Identify which cell holds the provided text, then report its [X, Y] central coordinate. 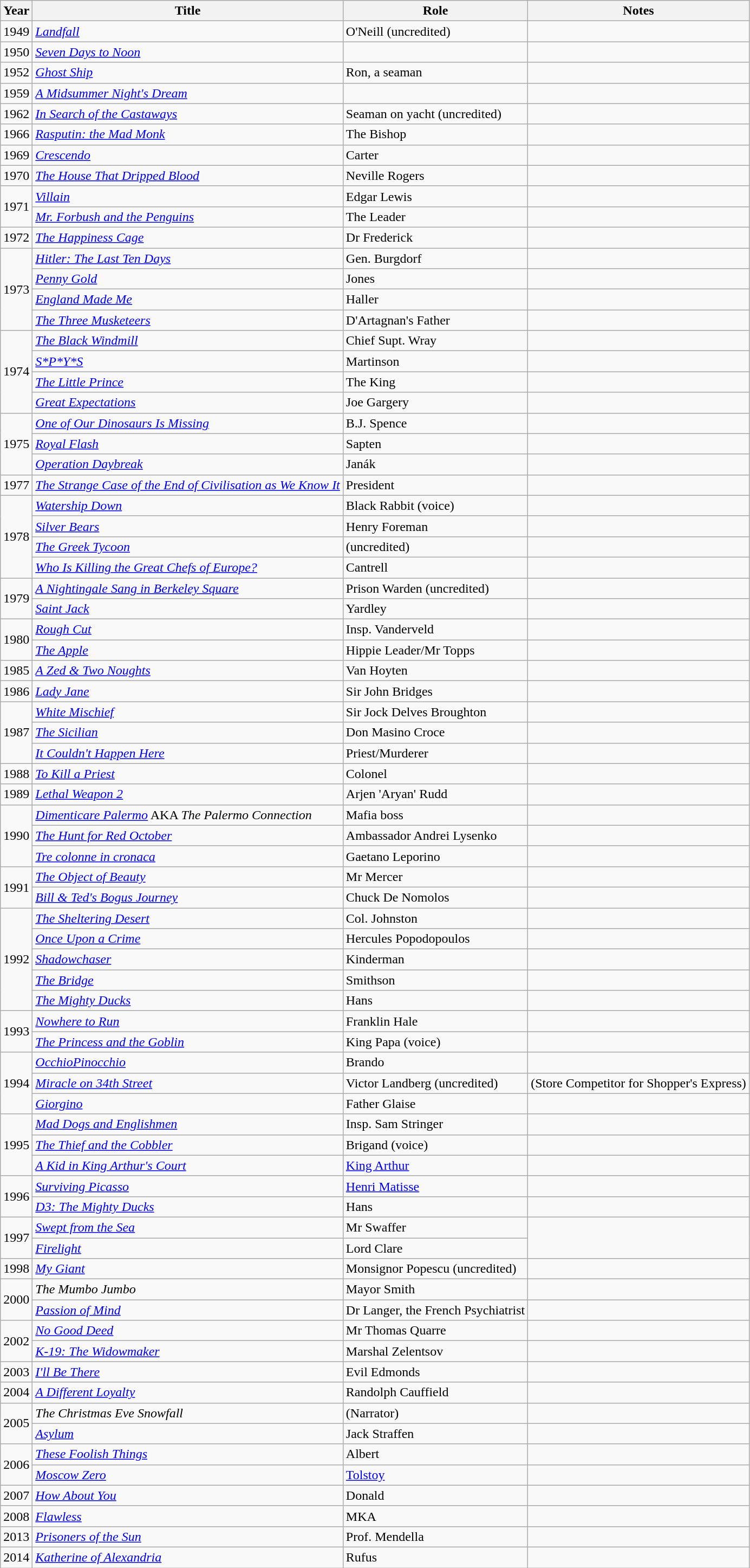
Mr. Forbush and the Penguins [188, 217]
Gaetano Leporino [435, 856]
Dr Frederick [435, 237]
King Papa (voice) [435, 1042]
Silver Bears [188, 526]
2004 [16, 1392]
My Giant [188, 1269]
1991 [16, 887]
1990 [16, 835]
1979 [16, 598]
2013 [16, 1537]
Surviving Picasso [188, 1186]
Landfall [188, 31]
Role [435, 11]
2003 [16, 1372]
Mayor Smith [435, 1290]
Arjen 'Aryan' Rudd [435, 794]
Joe Gargery [435, 403]
1993 [16, 1032]
Once Upon a Crime [188, 939]
2014 [16, 1557]
Smithson [435, 980]
A Kid in King Arthur's Court [188, 1165]
Dr Langer, the French Psychiatrist [435, 1310]
1985 [16, 671]
Miracle on 34th Street [188, 1083]
1962 [16, 114]
Donald [435, 1495]
1952 [16, 73]
Sir John Bridges [435, 691]
2000 [16, 1300]
The Bishop [435, 134]
Gen. Burgdorf [435, 258]
Marshal Zelentsov [435, 1351]
D3: The Mighty Ducks [188, 1207]
2005 [16, 1423]
President [435, 485]
Nowhere to Run [188, 1021]
Villain [188, 196]
It Couldn't Happen Here [188, 753]
1973 [16, 289]
Great Expectations [188, 403]
A Zed & Two Noughts [188, 671]
Lord Clare [435, 1248]
2006 [16, 1465]
The Bridge [188, 980]
England Made Me [188, 300]
Firelight [188, 1248]
1972 [16, 237]
Shadowchaser [188, 960]
Don Masino Croce [435, 733]
White Mischief [188, 712]
Tre colonne in cronaca [188, 856]
Chief Supt. Wray [435, 341]
The Object of Beauty [188, 877]
2008 [16, 1516]
O'Neill (uncredited) [435, 31]
1997 [16, 1237]
The Three Musketeers [188, 320]
The Apple [188, 650]
Janák [435, 464]
Haller [435, 300]
Randolph Cauffield [435, 1392]
Dimenticare Palermo AKA The Palermo Connection [188, 815]
Evil Edmonds [435, 1372]
I'll Be There [188, 1372]
Henri Matisse [435, 1186]
Father Glaise [435, 1104]
1994 [16, 1083]
Mr Swaffer [435, 1227]
Rasputin: the Mad Monk [188, 134]
The Leader [435, 217]
One of Our Dinosaurs Is Missing [188, 423]
Mad Dogs and Englishmen [188, 1124]
Swept from the Sea [188, 1227]
Tolstoy [435, 1475]
Seaman on yacht (uncredited) [435, 114]
Giorgino [188, 1104]
Lady Jane [188, 691]
Neville Rogers [435, 176]
The Hunt for Red October [188, 835]
Year [16, 11]
Yardley [435, 609]
1971 [16, 206]
1978 [16, 536]
Ambassador Andrei Lysenko [435, 835]
The Strange Case of the End of Civilisation as We Know It [188, 485]
B.J. Spence [435, 423]
Mafia boss [435, 815]
The Christmas Eve Snowfall [188, 1413]
1975 [16, 444]
1950 [16, 52]
Watership Down [188, 506]
1977 [16, 485]
1995 [16, 1145]
Ron, a seaman [435, 73]
Sapten [435, 444]
Prisoners of the Sun [188, 1537]
K-19: The Widowmaker [188, 1351]
(Narrator) [435, 1413]
1969 [16, 155]
The Sheltering Desert [188, 918]
The Mighty Ducks [188, 1001]
Insp. Sam Stringer [435, 1124]
1949 [16, 31]
1966 [16, 134]
1986 [16, 691]
No Good Deed [188, 1331]
Sir Jock Delves Broughton [435, 712]
Rufus [435, 1557]
Monsignor Popescu (uncredited) [435, 1269]
King Arthur [435, 1165]
These Foolish Things [188, 1454]
Jones [435, 279]
The Happiness Cage [188, 237]
Edgar Lewis [435, 196]
Seven Days to Noon [188, 52]
Prof. Mendella [435, 1537]
Franklin Hale [435, 1021]
Who Is Killing the Great Chefs of Europe? [188, 567]
1970 [16, 176]
1998 [16, 1269]
The House That Dripped Blood [188, 176]
Ghost Ship [188, 73]
Henry Foreman [435, 526]
2002 [16, 1341]
The Greek Tycoon [188, 547]
D'Artagnan's Father [435, 320]
1987 [16, 733]
Victor Landberg (uncredited) [435, 1083]
Colonel [435, 774]
Penny Gold [188, 279]
Insp. Vanderveld [435, 630]
2007 [16, 1495]
To Kill a Priest [188, 774]
1996 [16, 1196]
1974 [16, 372]
1980 [16, 640]
In Search of the Castaways [188, 114]
Cantrell [435, 567]
Bill & Ted's Bogus Journey [188, 897]
Mr Mercer [435, 877]
A Midsummer Night's Dream [188, 93]
The Sicilian [188, 733]
Title [188, 11]
Rough Cut [188, 630]
Chuck De Nomolos [435, 897]
Martinson [435, 361]
S*P*Y*S [188, 361]
The Black Windmill [188, 341]
1989 [16, 794]
The Princess and the Goblin [188, 1042]
Prison Warden (uncredited) [435, 588]
The King [435, 382]
Mr Thomas Quarre [435, 1331]
(Store Competitor for Shopper's Express) [639, 1083]
A Different Loyalty [188, 1392]
Jack Straffen [435, 1434]
Crescendo [188, 155]
Col. Johnston [435, 918]
Albert [435, 1454]
Carter [435, 155]
Moscow Zero [188, 1475]
Royal Flash [188, 444]
(uncredited) [435, 547]
Katherine of Alexandria [188, 1557]
Flawless [188, 1516]
Saint Jack [188, 609]
MKA [435, 1516]
Brigand (voice) [435, 1145]
Hitler: The Last Ten Days [188, 258]
1992 [16, 960]
Van Hoyten [435, 671]
The Mumbo Jumbo [188, 1290]
The Thief and the Cobbler [188, 1145]
A Nightingale Sang in Berkeley Square [188, 588]
Brando [435, 1062]
Kinderman [435, 960]
1959 [16, 93]
OcchioPinocchio [188, 1062]
The Little Prince [188, 382]
Asylum [188, 1434]
Notes [639, 11]
Hercules Popodopoulos [435, 939]
Black Rabbit (voice) [435, 506]
Lethal Weapon 2 [188, 794]
Priest/Murderer [435, 753]
Hippie Leader/Mr Topps [435, 650]
Passion of Mind [188, 1310]
1988 [16, 774]
How About You [188, 1495]
Operation Daybreak [188, 464]
